Provide the [x, y] coordinate of the cell's center where the given text is located.  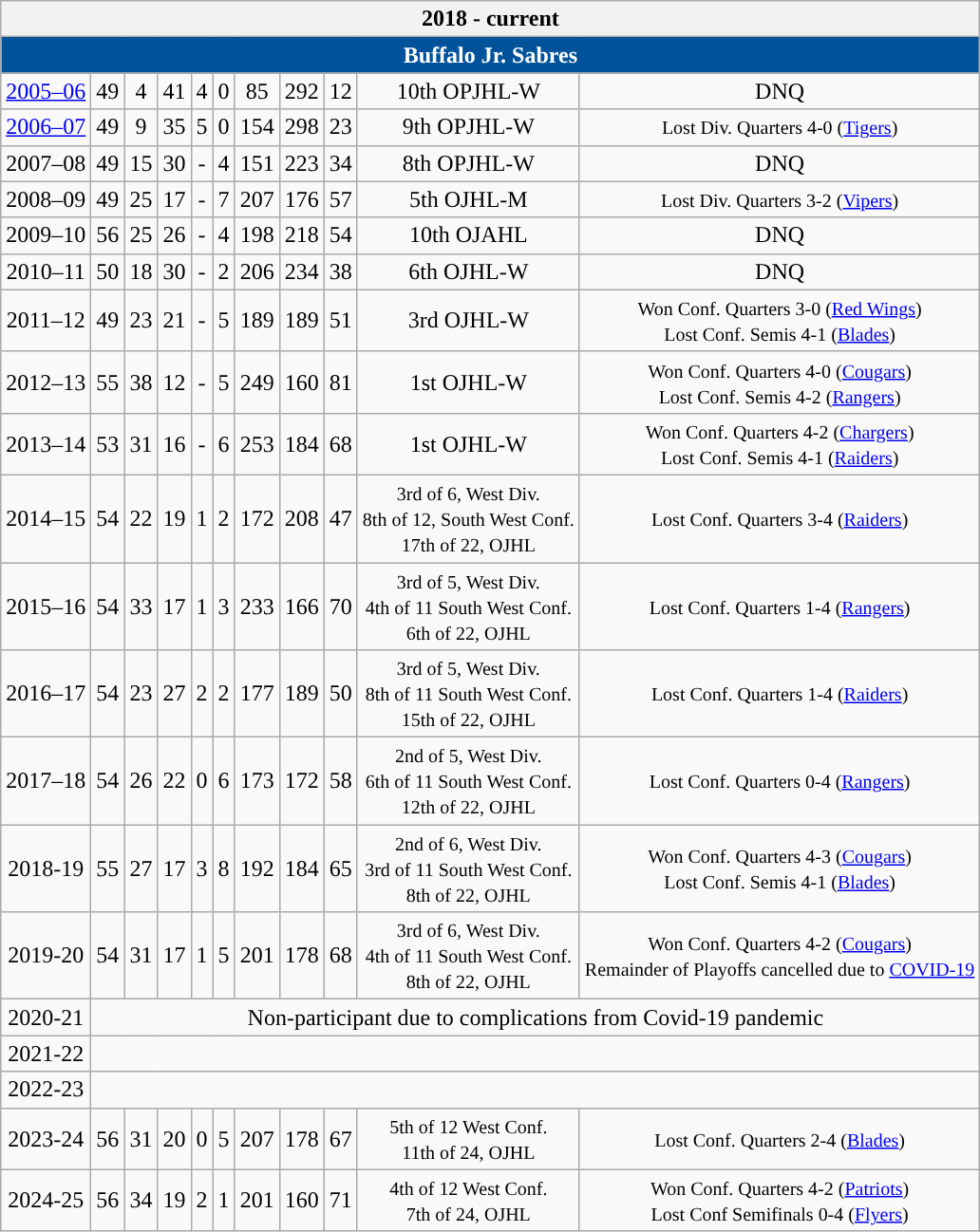
Won Conf. Quarters 4-2 (Patriots)Lost Conf Semifinals 0-4 (Flyers) [780, 1200]
154 [256, 127]
2008–09 [46, 199]
3rd OJHL-W [468, 321]
33 [141, 606]
173 [256, 781]
70 [340, 606]
Lost Conf. Quarters 1-4 (Rangers) [780, 606]
3rd of 6, West Div.8th of 12, South West Conf.17th of 22, OJHL [468, 518]
5th OJHL-M [468, 199]
Lost Div. Quarters 4-0 (Tigers) [780, 127]
2011–12 [46, 321]
5th of 12 West Conf.11th of 24, OJHL [468, 1139]
Won Conf. Quarters 3-0 (Red Wings)Lost Conf. Semis 4-1 (Blades) [780, 321]
2019-20 [46, 956]
192 [256, 868]
9th OPJHL-W [468, 127]
18 [141, 271]
21 [175, 321]
253 [256, 444]
20 [175, 1139]
206 [256, 271]
53 [108, 444]
8 [224, 868]
Buffalo Jr. Sabres [490, 55]
2nd of 5, West Div.6th of 11 South West Conf.12th of 22, OJHL [468, 781]
35 [175, 127]
58 [340, 781]
2015–16 [46, 606]
47 [340, 518]
2006–07 [46, 127]
10th OJAHL [468, 235]
Won Conf. Quarters 4-0 (Cougars)Lost Conf. Semis 4-2 (Rangers) [780, 382]
Non-participant due to complications from Covid-19 pandemic [536, 1017]
2018 - current [490, 19]
65 [340, 868]
2010–11 [46, 271]
85 [256, 91]
2020-21 [46, 1017]
208 [302, 518]
2013–14 [46, 444]
Won Conf. Quarters 4-2 (Cougars)Remainder of Playoffs cancelled due to COVID-19 [780, 956]
10th OPJHL-W [468, 91]
2016–17 [46, 694]
8th OPJHL-W [468, 163]
2012–13 [46, 382]
298 [302, 127]
177 [256, 694]
51 [340, 321]
166 [302, 606]
3rd of 5, West Div.8th of 11 South West Conf.15th of 22, OJHL [468, 694]
6th OJHL-W [468, 271]
249 [256, 382]
9 [141, 127]
2009–10 [46, 235]
67 [340, 1139]
Lost Conf. Quarters 2-4 (Blades) [780, 1139]
2018-19 [46, 868]
41 [175, 91]
292 [302, 91]
15 [141, 163]
176 [302, 199]
Lost Conf. Quarters 3-4 (Raiders) [780, 518]
2021-22 [46, 1054]
7 [224, 199]
151 [256, 163]
Won Conf. Quarters 4-3 (Cougars)Lost Conf. Semis 4-1 (Blades) [780, 868]
218 [302, 235]
2014–15 [46, 518]
233 [256, 606]
Lost Div. Quarters 3-2 (Vipers) [780, 199]
57 [340, 199]
223 [302, 163]
2024-25 [46, 1200]
Lost Conf. Quarters 0-4 (Rangers) [780, 781]
198 [256, 235]
71 [340, 1200]
Lost Conf. Quarters 1-4 (Raiders) [780, 694]
234 [302, 271]
81 [340, 382]
2017–18 [46, 781]
2005–06 [46, 91]
3rd of 6, West Div.4th of 11 South West Conf.8th of 22, OJHL [468, 956]
2007–08 [46, 163]
Won Conf. Quarters 4-2 (Chargers)Lost Conf. Semis 4-1 (Raiders) [780, 444]
2nd of 6, West Div.3rd of 11 South West Conf.8th of 22, OJHL [468, 868]
3rd of 5, West Div.4th of 11 South West Conf.6th of 22, OJHL [468, 606]
2022-23 [46, 1090]
2023-24 [46, 1139]
4th of 12 West Conf.7th of 24, OJHL [468, 1200]
16 [175, 444]
